Output the [x, y] coordinate of the center of the cell containing the given text.  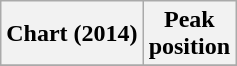
Chart (2014) [72, 34]
Peakposition [189, 34]
